For the text-containing cell, return its midpoint in (X, Y) coordinate format. 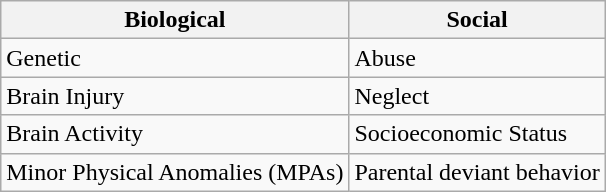
Parental deviant behavior (477, 172)
Genetic (175, 58)
Biological (175, 20)
Brain Injury (175, 96)
Abuse (477, 58)
Neglect (477, 96)
Social (477, 20)
Brain Activity (175, 134)
Minor Physical Anomalies (MPAs) (175, 172)
Socioeconomic Status (477, 134)
